Identify which cell holds the provided text, then report its [X, Y] central coordinate. 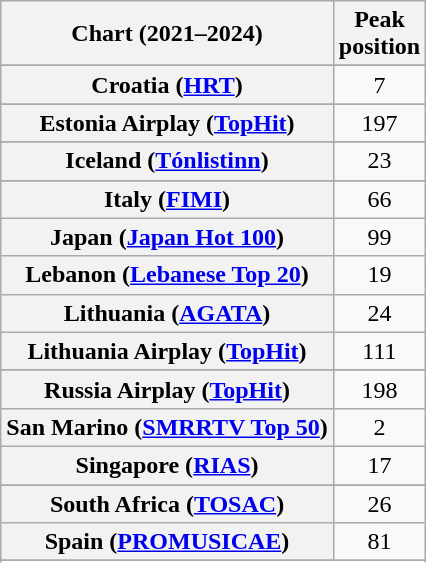
San Marino (SMRRTV Top 50) [168, 427]
197 [379, 123]
26 [379, 503]
17 [379, 465]
Estonia Airplay (TopHit) [168, 123]
South Africa (TOSAC) [168, 503]
23 [379, 161]
Lithuania (AGATA) [168, 313]
Japan (Japan Hot 100) [168, 237]
111 [379, 351]
7 [379, 85]
99 [379, 237]
Lebanon (Lebanese Top 20) [168, 275]
81 [379, 542]
Iceland (Tónlistinn) [168, 161]
2 [379, 427]
Croatia (HRT) [168, 85]
Spain (PROMUSICAE) [168, 542]
Italy (FIMI) [168, 199]
Singapore (RIAS) [168, 465]
Chart (2021–2024) [168, 34]
66 [379, 199]
Russia Airplay (TopHit) [168, 389]
19 [379, 275]
198 [379, 389]
24 [379, 313]
Peakposition [379, 34]
Lithuania Airplay (TopHit) [168, 351]
